Scan for the cell matching the given text and deliver its (X, Y) coordinate at center. 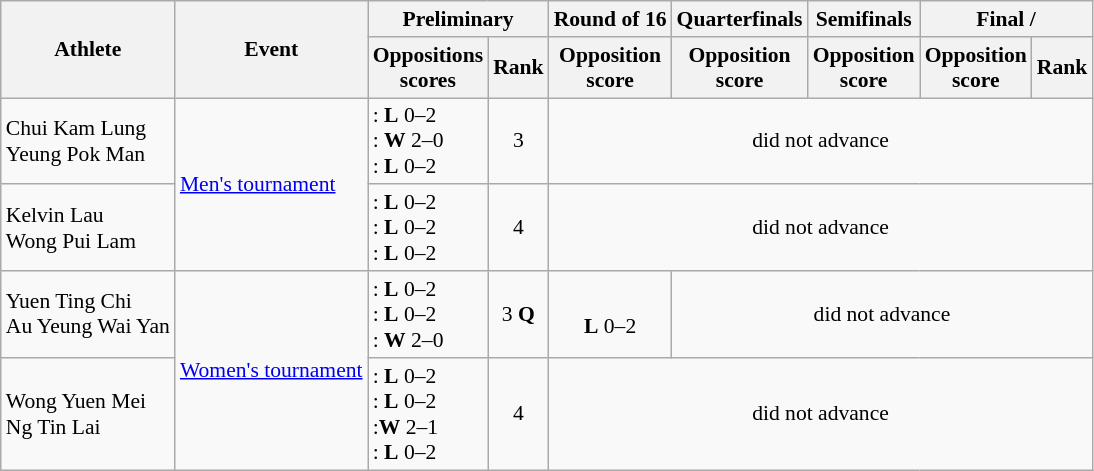
L 0–2 (610, 314)
Wong Yuen MeiNg Tin Lai (88, 414)
3 (518, 142)
Yuen Ting ChiAu Yeung Wai Yan (88, 314)
Women's tournament (272, 370)
Oppositions scores (428, 68)
Athlete (88, 50)
Event (272, 50)
Semifinals (864, 19)
: L 0–2: L 0–2: L 0–2 (428, 228)
3 Q (518, 314)
: L 0–2: L 0–2:W 2–1: L 0–2 (428, 414)
: L 0–2: L 0–2: W 2–0 (428, 314)
: L 0–2: W 2–0: L 0–2 (428, 142)
Round of 16 (610, 19)
Chui Kam LungYeung Pok Man (88, 142)
Men's tournament (272, 184)
Preliminary (458, 19)
Final / (1006, 19)
Quarterfinals (740, 19)
Kelvin LauWong Pui Lam (88, 228)
